Determine the (x, y) coordinate at the center of the cell enclosing the given text.  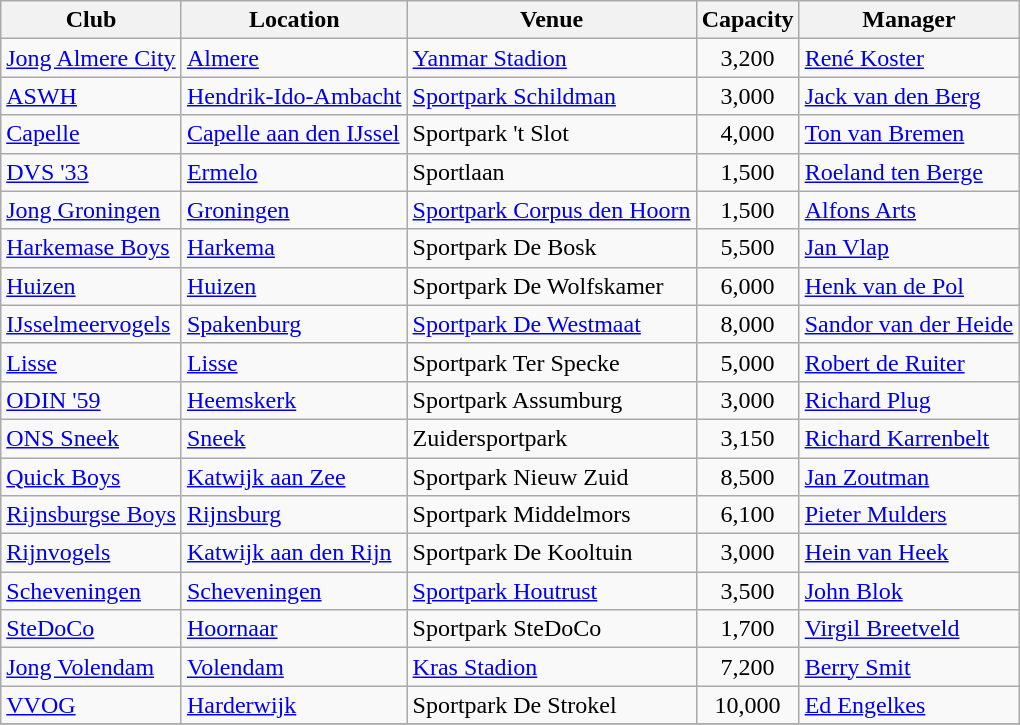
Jan Vlap (909, 248)
Sandor van der Heide (909, 324)
Sportpark De Bosk (552, 248)
Jong Groningen (92, 210)
Berry Smit (909, 667)
Roeland ten Berge (909, 172)
Quick Boys (92, 477)
SteDoCo (92, 629)
Capelle (92, 134)
John Blok (909, 591)
Sportpark De Kooltuin (552, 553)
Manager (909, 20)
3,200 (748, 58)
Sportpark SteDoCo (552, 629)
DVS '33 (92, 172)
Alfons Arts (909, 210)
René Koster (909, 58)
ASWH (92, 96)
Jong Volendam (92, 667)
6,000 (748, 286)
Henk van de Pol (909, 286)
Sportpark Middelmors (552, 515)
Sportpark Nieuw Zuid (552, 477)
Capelle aan den IJssel (294, 134)
Harderwijk (294, 705)
Jong Almere City (92, 58)
Rijnsburgse Boys (92, 515)
Location (294, 20)
Venue (552, 20)
Ed Engelkes (909, 705)
Club (92, 20)
Yanmar Stadion (552, 58)
5,000 (748, 362)
Virgil Breetveld (909, 629)
4,000 (748, 134)
ODIN '59 (92, 400)
IJsselmeervogels (92, 324)
Pieter Mulders (909, 515)
Richard Karrenbelt (909, 438)
Jan Zoutman (909, 477)
Sportpark Corpus den Hoorn (552, 210)
Spakenburg (294, 324)
Harkema (294, 248)
8,000 (748, 324)
Richard Plug (909, 400)
Harkemase Boys (92, 248)
Heemskerk (294, 400)
Rijnsburg (294, 515)
8,500 (748, 477)
Katwijk aan Zee (294, 477)
Zuidersportpark (552, 438)
Sportpark Ter Specke (552, 362)
Sportlaan (552, 172)
Sportpark De Strokel (552, 705)
5,500 (748, 248)
Hendrik-Ido-Ambacht (294, 96)
VVOG (92, 705)
Almere (294, 58)
Sportpark Assumburg (552, 400)
Sportpark De Wolfskamer (552, 286)
Katwijk aan den Rijn (294, 553)
Sportpark De Westmaat (552, 324)
Ton van Bremen (909, 134)
Sneek (294, 438)
3,150 (748, 438)
Sportpark Houtrust (552, 591)
1,700 (748, 629)
ONS Sneek (92, 438)
Groningen (294, 210)
Robert de Ruiter (909, 362)
Rijnvogels (92, 553)
Hoornaar (294, 629)
10,000 (748, 705)
3,500 (748, 591)
Volendam (294, 667)
Jack van den Berg (909, 96)
Ermelo (294, 172)
7,200 (748, 667)
Capacity (748, 20)
Sportpark 't Slot (552, 134)
6,100 (748, 515)
Kras Stadion (552, 667)
Hein van Heek (909, 553)
Sportpark Schildman (552, 96)
